For the text-containing cell, return its midpoint in (x, y) coordinate format. 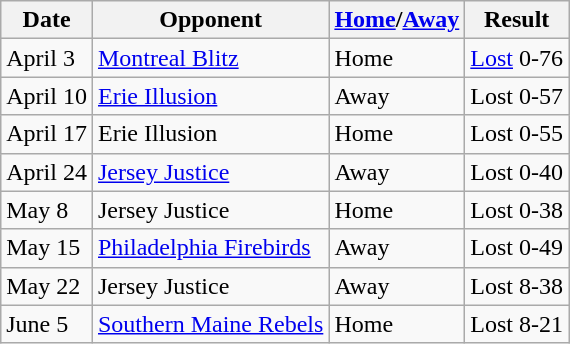
Opponent (210, 20)
Lost 8-38 (517, 286)
April 10 (47, 96)
Date (47, 20)
Montreal Blitz (210, 58)
Lost 0-38 (517, 210)
Lost 0-49 (517, 248)
Lost 0-76 (517, 58)
Result (517, 20)
June 5 (47, 324)
May 22 (47, 286)
Lost 8-21 (517, 324)
Lost 0-55 (517, 134)
May 8 (47, 210)
Philadelphia Firebirds (210, 248)
Lost 0-40 (517, 172)
May 15 (47, 248)
April 24 (47, 172)
Lost 0-57 (517, 96)
Southern Maine Rebels (210, 324)
April 17 (47, 134)
April 3 (47, 58)
Home/Away (397, 20)
